Scan for the cell matching the given text and deliver its (X, Y) coordinate at center. 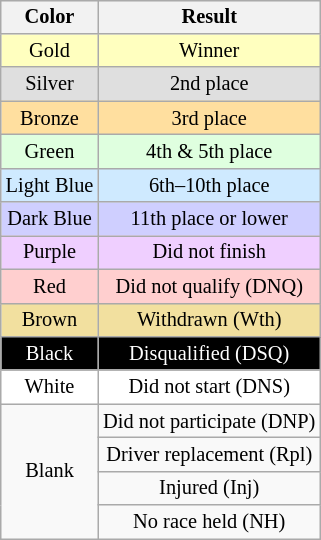
Bronze (50, 118)
Color (50, 17)
6th–10th place (209, 185)
11th place or lower (209, 219)
Did not participate (DNP) (209, 421)
Gold (50, 51)
Result (209, 17)
Purple (50, 253)
Disqualified (DSQ) (209, 354)
3rd place (209, 118)
White (50, 387)
Light Blue (50, 185)
Green (50, 152)
Did not start (DNS) (209, 387)
Did not qualify (DNQ) (209, 286)
Driver replacement (Rpl) (209, 455)
Dark Blue (50, 219)
Blank (50, 472)
4th & 5th place (209, 152)
Withdrawn (Wth) (209, 320)
2nd place (209, 84)
Injured (Inj) (209, 488)
No race held (NH) (209, 522)
Red (50, 286)
Silver (50, 84)
Did not finish (209, 253)
Winner (209, 51)
Black (50, 354)
Brown (50, 320)
